Pinpoint the cell where the given text exists, returning its [x, y] midpoint coordinate. 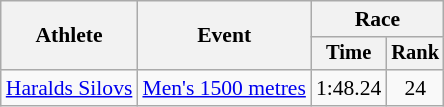
Rank [415, 54]
Men's 1500 metres [224, 88]
Race [378, 19]
Athlete [70, 36]
Event [224, 36]
Time [348, 54]
24 [415, 88]
1:48.24 [348, 88]
Haralds Silovs [70, 88]
